Locate the cell with the specified text and output its [x, y] center coordinate. 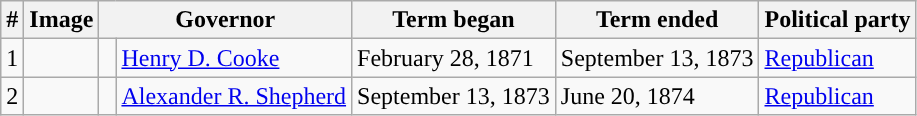
Term began [454, 20]
June 20, 1874 [657, 96]
1 [12, 58]
Political party [838, 20]
Henry D. Cooke [234, 58]
2 [12, 96]
February 28, 1871 [454, 58]
Term ended [657, 20]
Alexander R. Shepherd [234, 96]
Governor [226, 20]
# [12, 20]
Image [62, 20]
